Output the [x, y] coordinate of the center of the cell containing the given text.  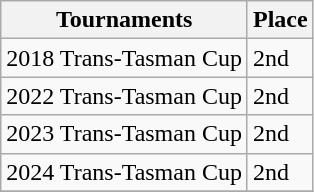
2024 Trans-Tasman Cup [124, 172]
2018 Trans-Tasman Cup [124, 58]
2023 Trans-Tasman Cup [124, 134]
Place [280, 20]
Tournaments [124, 20]
2022 Trans-Tasman Cup [124, 96]
